Find where the given text appears and provide that cell's center as (X, Y) coordinate. 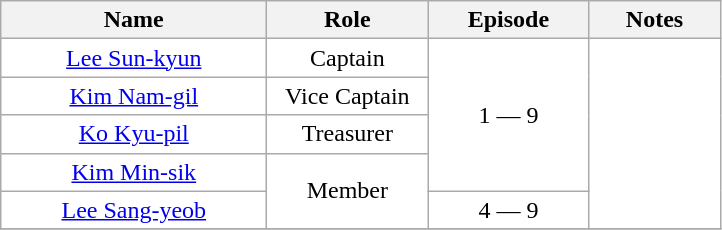
1 — 9 (508, 115)
Treasurer (348, 134)
Vice Captain (348, 96)
Name (134, 20)
Notes (654, 20)
Kim Nam-gil (134, 96)
Role (348, 20)
Member (348, 191)
Kim Min-sik (134, 172)
Lee Sun-kyun (134, 58)
Episode (508, 20)
4 — 9 (508, 210)
Ko Kyu-pil (134, 134)
Lee Sang-yeob (134, 210)
Captain (348, 58)
